Determine the [X, Y] coordinate at the center of the cell enclosing the given text.  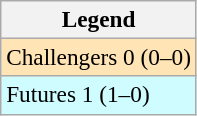
Futures 1 (1–0) [99, 95]
Challengers 0 (0–0) [99, 57]
Legend [99, 19]
